Pinpoint the cell where the given text exists, returning its (X, Y) midpoint coordinate. 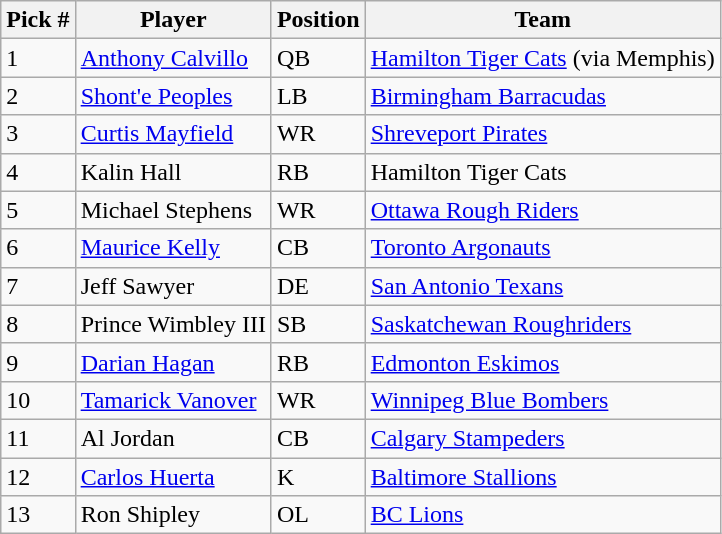
9 (38, 362)
Shreveport Pirates (542, 134)
Hamilton Tiger Cats (via Memphis) (542, 58)
10 (38, 400)
Birmingham Barracudas (542, 96)
1 (38, 58)
DE (318, 286)
8 (38, 324)
BC Lions (542, 515)
12 (38, 477)
2 (38, 96)
Prince Wimbley III (173, 324)
Al Jordan (173, 438)
Player (173, 20)
Jeff Sawyer (173, 286)
QB (318, 58)
OL (318, 515)
Baltimore Stallions (542, 477)
Anthony Calvillo (173, 58)
6 (38, 248)
13 (38, 515)
Saskatchewan Roughriders (542, 324)
Michael Stephens (173, 210)
San Antonio Texans (542, 286)
Calgary Stampeders (542, 438)
SB (318, 324)
Hamilton Tiger Cats (542, 172)
LB (318, 96)
Ottawa Rough Riders (542, 210)
Edmonton Eskimos (542, 362)
Maurice Kelly (173, 248)
7 (38, 286)
K (318, 477)
Team (542, 20)
Winnipeg Blue Bombers (542, 400)
Position (318, 20)
Ron Shipley (173, 515)
Carlos Huerta (173, 477)
Toronto Argonauts (542, 248)
5 (38, 210)
Curtis Mayfield (173, 134)
Tamarick Vanover (173, 400)
Shont'e Peoples (173, 96)
3 (38, 134)
Kalin Hall (173, 172)
11 (38, 438)
Darian Hagan (173, 362)
Pick # (38, 20)
4 (38, 172)
